Output the [x, y] coordinate of the center of the cell containing the given text.  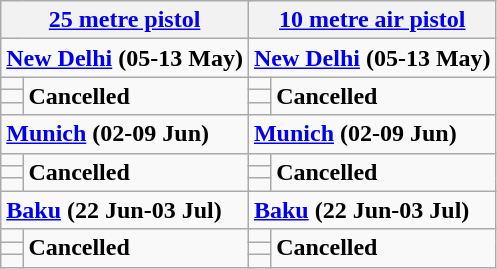
25 metre pistol [125, 20]
10 metre air pistol [372, 20]
